For the text-containing cell, return its midpoint in (x, y) coordinate format. 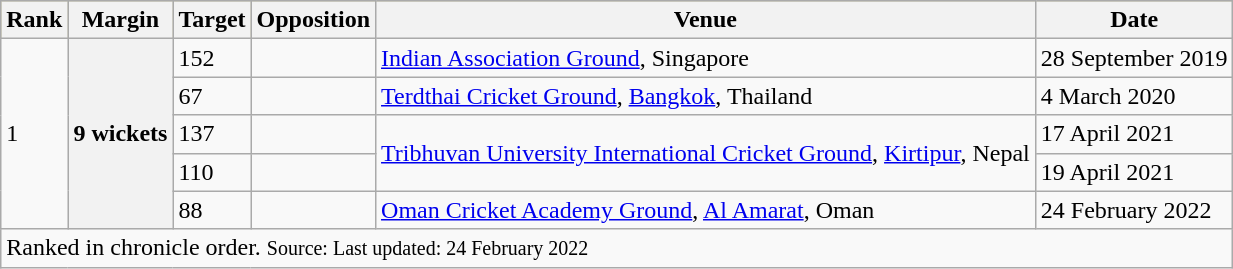
Terdthai Cricket Ground, Bangkok, Thailand (706, 96)
Venue (706, 20)
110 (212, 172)
19 April 2021 (1134, 172)
24 February 2022 (1134, 210)
Tribhuvan University International Cricket Ground, Kirtipur, Nepal (706, 153)
9 wickets (120, 134)
17 April 2021 (1134, 134)
152 (212, 58)
137 (212, 134)
28 September 2019 (1134, 58)
88 (212, 210)
Indian Association Ground, Singapore (706, 58)
1 (34, 134)
4 March 2020 (1134, 96)
Rank (34, 20)
67 (212, 96)
Oman Cricket Academy Ground, Al Amarat, Oman (706, 210)
Date (1134, 20)
Opposition (313, 20)
Target (212, 20)
Margin (120, 20)
Ranked in chronicle order. Source: Last updated: 24 February 2022 (617, 248)
